Return [x, y] of the center of cell containing provided text 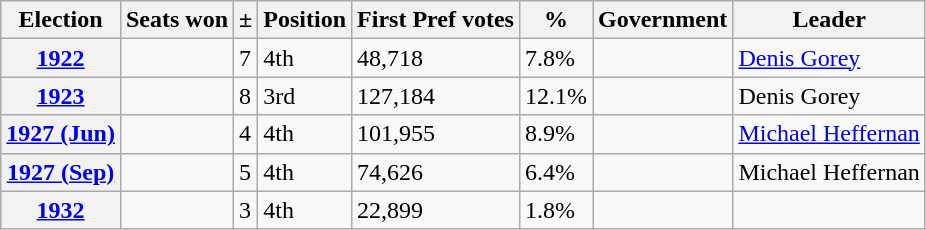
± [246, 20]
48,718 [436, 58]
5 [246, 172]
First Pref votes [436, 20]
12.1% [556, 96]
8 [246, 96]
Position [305, 20]
1923 [61, 96]
1927 (Jun) [61, 134]
127,184 [436, 96]
1927 (Sep) [61, 172]
101,955 [436, 134]
7.8% [556, 58]
1.8% [556, 210]
1922 [61, 58]
6.4% [556, 172]
74,626 [436, 172]
Government [662, 20]
7 [246, 58]
Seats won [176, 20]
1932 [61, 210]
8.9% [556, 134]
% [556, 20]
Leader [830, 20]
4 [246, 134]
Election [61, 20]
22,899 [436, 210]
3 [246, 210]
3rd [305, 96]
